Pinpoint the cell where the given text exists, returning its [X, Y] midpoint coordinate. 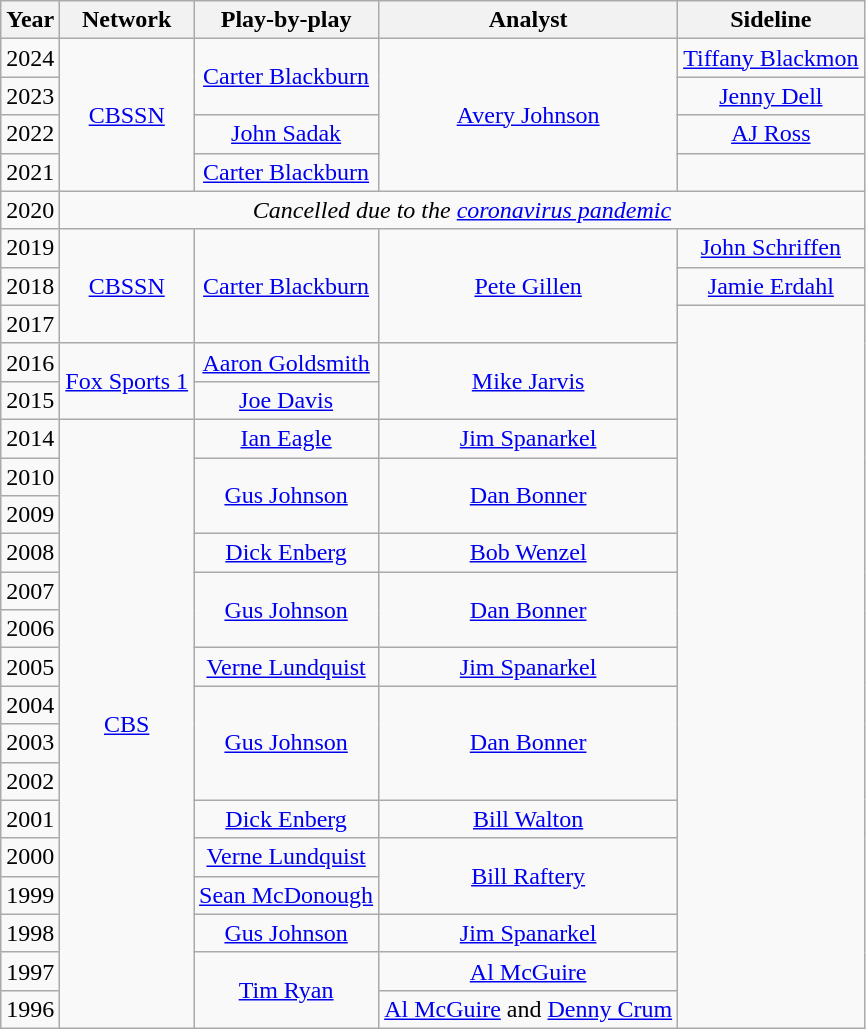
Bob Wenzel [528, 553]
Analyst [528, 20]
Aaron Goldsmith [286, 362]
2018 [30, 286]
2017 [30, 324]
Network [127, 20]
Bill Raftery [528, 876]
2015 [30, 400]
1998 [30, 933]
1996 [30, 1009]
2003 [30, 743]
2005 [30, 667]
Play-by-play [286, 20]
2019 [30, 248]
Fox Sports 1 [127, 381]
2022 [30, 134]
Pete Gillen [528, 286]
Mike Jarvis [528, 381]
Ian Eagle [286, 438]
2009 [30, 515]
Bill Walton [528, 819]
2008 [30, 553]
2024 [30, 58]
2006 [30, 629]
Tim Ryan [286, 990]
John Sadak [286, 134]
2021 [30, 172]
Sideline [771, 20]
Tiffany Blackmon [771, 58]
2000 [30, 857]
1997 [30, 971]
Year [30, 20]
Sean McDonough [286, 895]
2020 [30, 210]
2007 [30, 591]
Jenny Dell [771, 96]
2002 [30, 781]
Al McGuire [528, 971]
Avery Johnson [528, 115]
Joe Davis [286, 400]
AJ Ross [771, 134]
2014 [30, 438]
2010 [30, 477]
Cancelled due to the coronavirus pandemic [462, 210]
CBS [127, 724]
2001 [30, 819]
Al McGuire and Denny Crum [528, 1009]
2023 [30, 96]
2004 [30, 705]
2016 [30, 362]
John Schriffen [771, 248]
Jamie Erdahl [771, 286]
1999 [30, 895]
